Detect which cell encompasses the target text, then output its (X, Y) center coordinate. 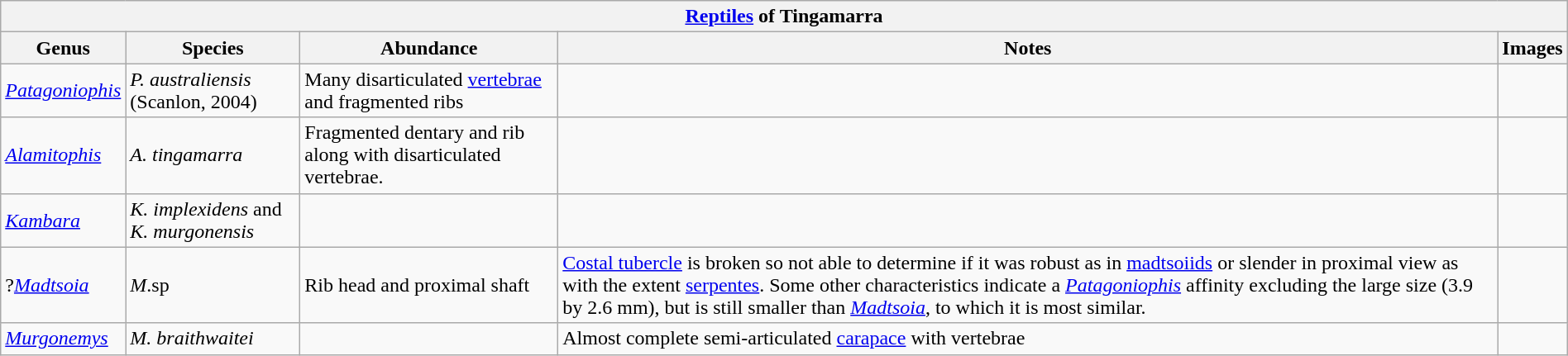
Abundance (429, 48)
P. australiensis (Scanlon, 2004) (213, 91)
Kambara (63, 220)
A. tingamarra (213, 155)
K. implexidens and K. murgonensis (213, 220)
Patagoniophis (63, 91)
Fragmented dentary and rib along with disarticulated vertebrae. (429, 155)
?Madtsoia (63, 285)
Reptiles of Tingamarra (784, 17)
Almost complete semi-articulated carapace with vertebrae (1028, 339)
Notes (1028, 48)
Images (1532, 48)
Alamitophis (63, 155)
Many disarticulated vertebrae and fragmented ribs (429, 91)
Genus (63, 48)
Species (213, 48)
M.sp (213, 285)
Murgonemys (63, 339)
M. braithwaitei (213, 339)
Rib head and proximal shaft (429, 285)
